Detect which cell encompasses the target text, then output its [x, y] center coordinate. 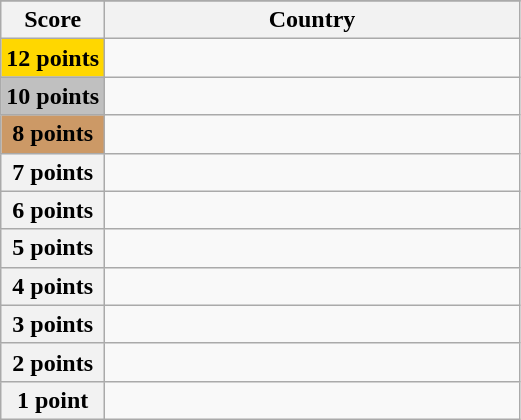
Score [53, 20]
7 points [53, 172]
1 point [53, 400]
2 points [53, 362]
12 points [53, 58]
5 points [53, 248]
3 points [53, 324]
10 points [53, 96]
6 points [53, 210]
Country [312, 20]
8 points [53, 134]
4 points [53, 286]
